Capture the cell that displays the provided text and extract its [X, Y] central coordinate. 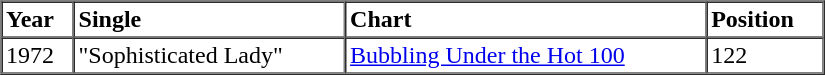
Position [766, 20]
1972 [38, 56]
Year [38, 20]
122 [766, 56]
Single [210, 20]
Bubbling Under the Hot 100 [526, 56]
Chart [526, 20]
"Sophisticated Lady" [210, 56]
